Provide the [x, y] coordinate of the cell's center where the given text is located.  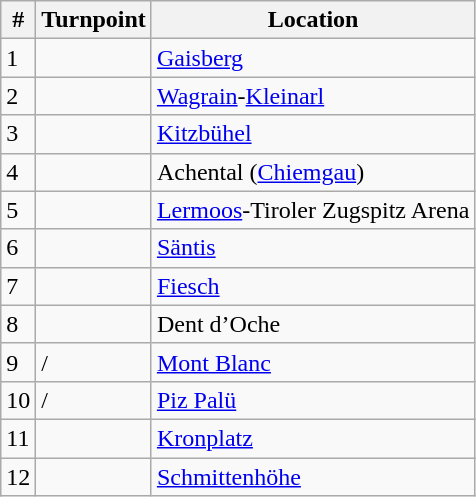
Gaisberg [312, 58]
Turnpoint [94, 20]
Fiesch [312, 286]
Achental (Chiemgau) [312, 172]
Lermoos-Tiroler Zugspitz Arena [312, 210]
11 [18, 438]
4 [18, 172]
Piz Palü [312, 400]
5 [18, 210]
Kronplatz [312, 438]
1 [18, 58]
6 [18, 248]
10 [18, 400]
Schmittenhöhe [312, 477]
9 [18, 362]
# [18, 20]
2 [18, 96]
8 [18, 324]
Säntis [312, 248]
Dent d’Oche [312, 324]
Mont Blanc [312, 362]
Location [312, 20]
12 [18, 477]
3 [18, 134]
Kitzbühel [312, 134]
7 [18, 286]
Wagrain-Kleinarl [312, 96]
